Return the [X, Y] coordinate for the center point of the cell that contains the specified text.  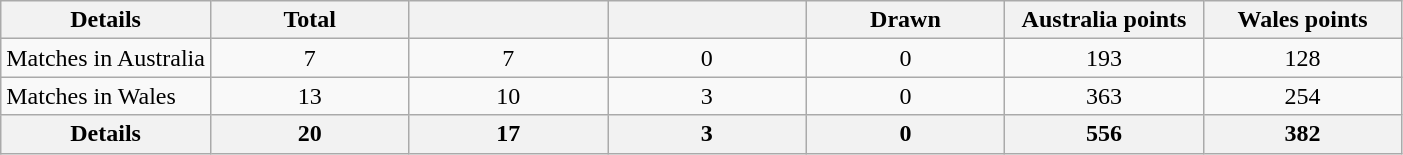
382 [1302, 134]
20 [310, 134]
Matches in Wales [106, 96]
Wales points [1302, 20]
13 [310, 96]
128 [1302, 58]
10 [508, 96]
Australia points [1104, 20]
Drawn [906, 20]
Total [310, 20]
Matches in Australia [106, 58]
556 [1104, 134]
193 [1104, 58]
17 [508, 134]
363 [1104, 96]
254 [1302, 96]
